Return (x, y) of the center of cell containing provided text 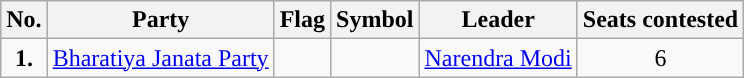
Seats contested (660, 20)
Party (160, 20)
Bharatiya Janata Party (160, 58)
6 (660, 58)
Leader (498, 20)
1. (24, 58)
No. (24, 20)
Symbol (375, 20)
Flag (302, 20)
Narendra Modi (498, 58)
